Detect which cell encompasses the target text, then output its (x, y) center coordinate. 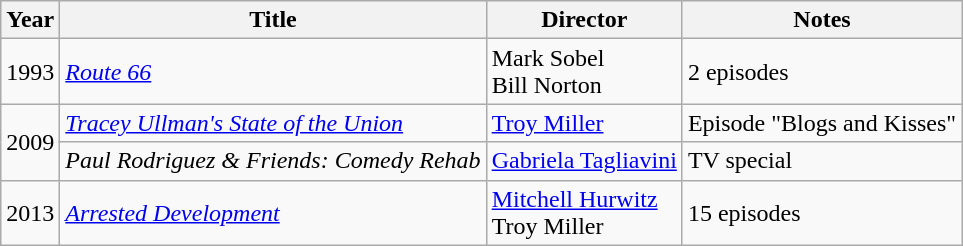
Tracey Ullman's State of the Union (273, 123)
TV special (822, 161)
Paul Rodriguez & Friends: Comedy Rehab (273, 161)
Episode "Blogs and Kisses" (822, 123)
Troy Miller (584, 123)
Mitchell HurwitzTroy Miller (584, 212)
Arrested Development (273, 212)
15 episodes (822, 212)
Gabriela Tagliavini (584, 161)
Director (584, 20)
2013 (30, 212)
Year (30, 20)
1993 (30, 72)
Notes (822, 20)
2009 (30, 142)
2 episodes (822, 72)
Route 66 (273, 72)
Mark SobelBill Norton (584, 72)
Title (273, 20)
